Extract the (x, y) coordinate from the center of the cell holding the provided text.  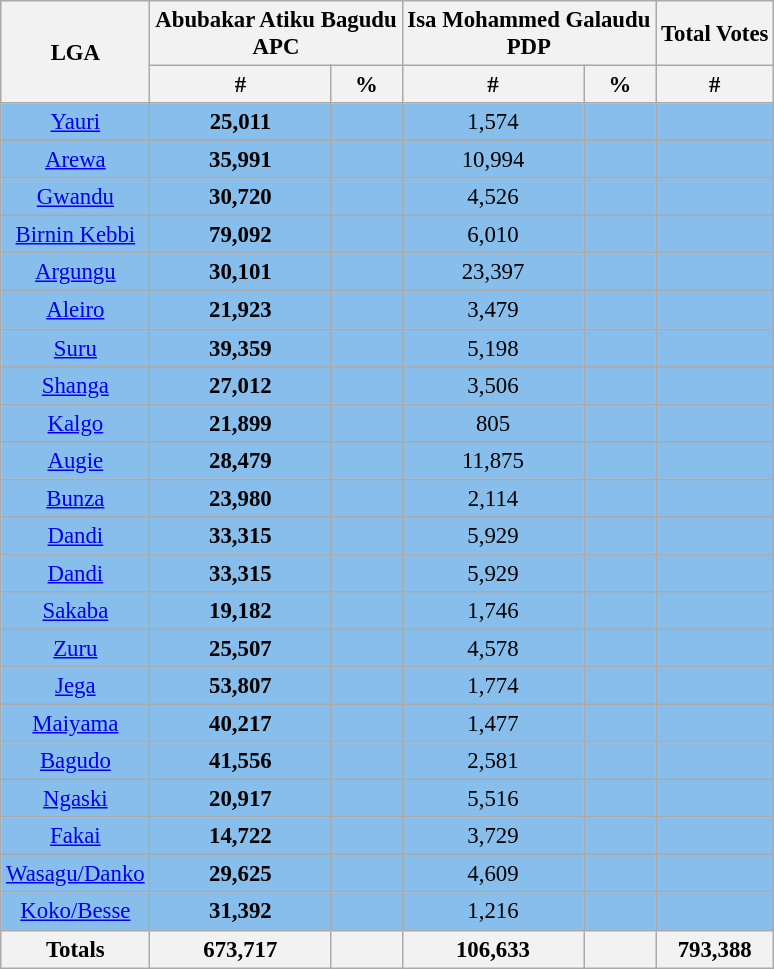
29,625 (240, 874)
3,506 (493, 385)
10,994 (493, 160)
LGA (76, 52)
Total Votes (715, 34)
1,774 (493, 686)
Aleiro (76, 310)
Isa Mohammed GalauduPDP (529, 34)
3,479 (493, 310)
Bagudo (76, 761)
11,875 (493, 460)
5,198 (493, 348)
Suru (76, 348)
14,722 (240, 836)
Ngaski (76, 799)
23,980 (240, 498)
Abubakar Atiku BaguduAPC (276, 34)
30,720 (240, 197)
1,574 (493, 122)
1,216 (493, 912)
2,114 (493, 498)
23,397 (493, 273)
4,609 (493, 874)
Zuru (76, 648)
1,746 (493, 611)
Totals (76, 949)
Sakaba (76, 611)
673,717 (240, 949)
Maiyama (76, 724)
Gwandu (76, 197)
Koko/Besse (76, 912)
Yauri (76, 122)
Fakai (76, 836)
Arewa (76, 160)
40,217 (240, 724)
Argungu (76, 273)
Bunza (76, 498)
3,729 (493, 836)
4,578 (493, 648)
Jega (76, 686)
Birnin Kebbi (76, 235)
25,507 (240, 648)
20,917 (240, 799)
6,010 (493, 235)
35,991 (240, 160)
793,388 (715, 949)
25,011 (240, 122)
41,556 (240, 761)
19,182 (240, 611)
5,516 (493, 799)
79,092 (240, 235)
39,359 (240, 348)
106,633 (493, 949)
Wasagu/Danko (76, 874)
21,899 (240, 423)
4,526 (493, 197)
Shanga (76, 385)
21,923 (240, 310)
Augie (76, 460)
805 (493, 423)
1,477 (493, 724)
30,101 (240, 273)
2,581 (493, 761)
28,479 (240, 460)
31,392 (240, 912)
Kalgo (76, 423)
53,807 (240, 686)
27,012 (240, 385)
